Return the (X, Y) coordinate for the center point of the cell that contains the specified text.  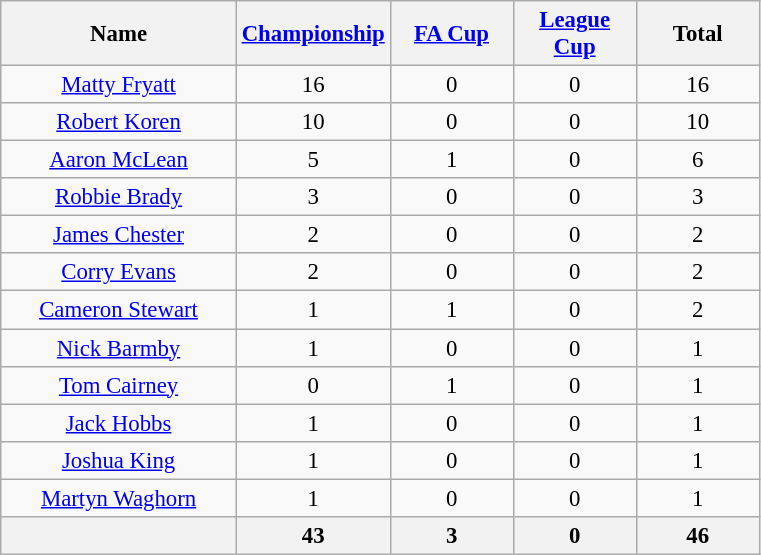
Total (698, 34)
46 (698, 536)
5 (313, 160)
Name (119, 34)
Martyn Waghorn (119, 498)
Joshua King (119, 460)
43 (313, 536)
Tom Cairney (119, 385)
Championship (313, 34)
Matty Fryatt (119, 85)
LeagueCup (574, 34)
Aaron McLean (119, 160)
James Chester (119, 235)
Nick Barmby (119, 348)
Jack Hobbs (119, 423)
Corry Evans (119, 273)
6 (698, 160)
Robbie Brady (119, 197)
FA Cup (452, 34)
Robert Koren (119, 122)
Cameron Stewart (119, 310)
